For the text-containing cell, return its midpoint in (X, Y) coordinate format. 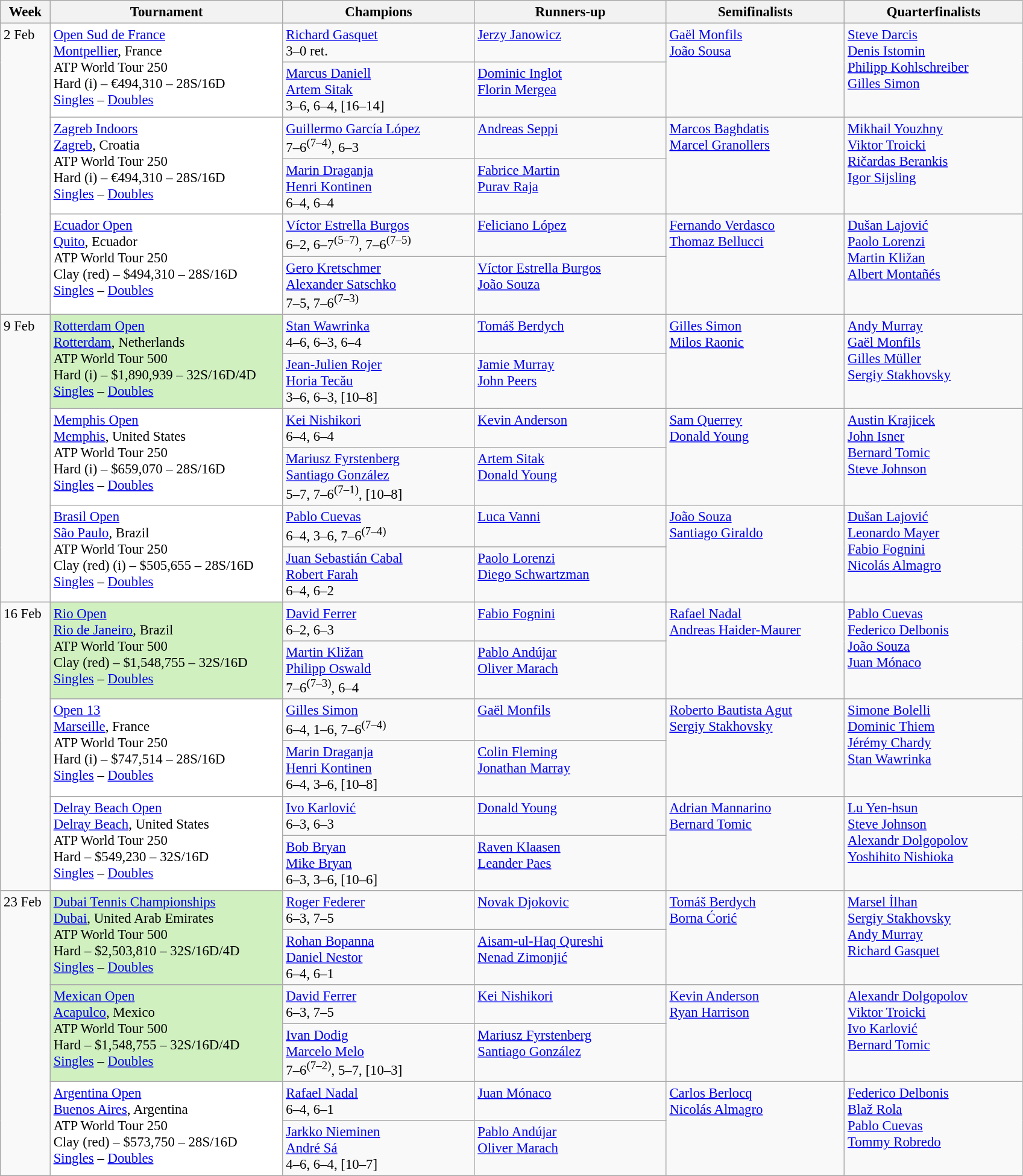
Runners-up (570, 12)
Martin Kližan Philipp Oswald7–6(7–3), 6–4 (379, 670)
Fabio Fognini (570, 622)
Tomáš Berdych (570, 334)
Marcos Baghdatis Marcel Granollers (755, 166)
Gilles Simon Milos Raonic (755, 361)
Marcus Daniell Artem Sitak3–6, 6–4, [16–14] (379, 90)
Richard Gasquet 3–0 ret. (379, 43)
Colin Fleming Jonathan Marray (570, 769)
Mariusz Fyrstenberg Santiago González (570, 1052)
David Ferrer6–3, 7–5 (379, 1005)
Marin Draganja Henri Kontinen6–4, 6–4 (379, 187)
Mexican Open Acapulco, MexicoATP World Tour 500Hard – $1,548,755 – 32S/16D/4DSingles – Doubles (166, 1034)
Paolo Lorenzi Diego Schwartzman (570, 575)
Delray Beach Open Delray Beach, United StatesATP World Tour 250Hard – $549,230 – 32S/16DSingles – Doubles (166, 843)
Juan Sebastián Cabal Robert Farah 6–4, 6–2 (379, 575)
Fernando Verdasco Thomaz Bellucci (755, 264)
Artem Sitak Donald Young (570, 476)
Adrian Mannarino Bernard Tomic (755, 843)
Gilles Simon 6–4, 1–6, 7–6(7–4) (379, 720)
Jerzy Janowicz (570, 43)
Donald Young (570, 815)
Brasil Open São Paulo, BrazilATP World Tour 250Clay (red) (i) – $505,655 – 28S/16DSingles – Doubles (166, 554)
2 Feb (25, 169)
Rafael Nadal Andreas Haider-Maurer (755, 651)
Federico Delbonis Blaž Rola Pablo Cuevas Tommy Robredo (934, 1128)
Víctor Estrella Burgos João Souza (570, 285)
Zagreb Indoors Zagreb, CroatiaATP World Tour 250Hard (i) – €494,310 – 28S/16DSingles – Doubles (166, 166)
Rafael Nadal6–4, 6–1 (379, 1101)
Jean-Julien Rojer Horia Tecău3–6, 6–3, [10–8] (379, 381)
Andy Murray Gaël Monfils Gilles Müller Sergiy Stakhovsky (934, 361)
Rotterdam Open Rotterdam, NetherlandsATP World Tour 500Hard (i) – $1,890,939 – 32S/16D/4D Singles – Doubles (166, 361)
Juan Mónaco (570, 1101)
Luca Vanni (570, 526)
Víctor Estrella Burgos 6–2, 6–7(5–7), 7–6(7–5) (379, 235)
Mariusz Fyrstenberg Santiago González 5–7, 7–6(7–1), [10–8] (379, 476)
Rohan Bopanna Daniel Nestor6–4, 6–1 (379, 957)
Gaël Monfils (570, 720)
Kei Nishikori (570, 1005)
Tournament (166, 12)
Argentina Open Buenos Aires, ArgentinaATP World Tour 250Clay (red) – $573,750 – 28S/16DSingles – Doubles (166, 1128)
Gaël Monfils João Sousa (755, 71)
Tomáš Berdych Borna Ćorić (755, 937)
Mikhail Youzhny Viktor Troicki Ričardas Berankis Igor Sijsling (934, 166)
Roger Federer6–3, 7–5 (379, 909)
Rio Open Rio de Janeiro, BrazilATP World Tour 500Clay (red) – $1,548,755 – 32S/16DSingles – Doubles (166, 651)
Ivo Karlović6–3, 6–3 (379, 815)
Kevin Anderson (570, 428)
Week (25, 12)
Bob Bryan Mike Bryan6–3, 3–6, [10–6] (379, 863)
23 Feb (25, 1032)
16 Feb (25, 747)
Raven Klaasen Leander Paes (570, 863)
Gero Kretschmer Alexander Satschko7–5, 7–6(7–3) (379, 285)
Kei Nishikori6–4, 6–4 (379, 428)
Steve Darcis Denis Istomin Philipp Kohlschreiber Gilles Simon (934, 71)
Guillermo García López 7–6(7–4), 6–3 (379, 139)
Austin Krajicek John Isner Bernard Tomic Steve Johnson (934, 457)
Ecuador Open Quito, EcuadorATP World Tour 250Clay (red) – $494,310 – 28S/16DSingles – Doubles (166, 264)
Feliciano López (570, 235)
Memphis Open Memphis, United StatesATP World Tour 250Hard (i) – $659,070 – 28S/16DSingles – Doubles (166, 457)
Carlos Berlocq Nicolás Almagro (755, 1128)
Kevin Anderson Ryan Harrison (755, 1034)
Pablo Cuevas Federico Delbonis João Souza Juan Mónaco (934, 651)
Quarterfinalists (934, 12)
David Ferrer 6–2, 6–3 (379, 622)
Semifinalists (755, 12)
Dubai Tennis Championships Dubai, United Arab EmiratesATP World Tour 500Hard – $2,503,810 – 32S/16D/4DSingles – Doubles (166, 937)
Jarkko Nieminen André Sá4–6, 6–4, [10–7] (379, 1148)
Lu Yen-hsun Steve Johnson Alexandr Dolgopolov Yoshihito Nishioka (934, 843)
Ivan Dodig Marcelo Melo7–6(7–2), 5–7, [10–3] (379, 1052)
9 Feb (25, 458)
Sam Querrey Donald Young (755, 457)
Andreas Seppi (570, 139)
Fabrice Martin Purav Raja (570, 187)
João Souza Santiago Giraldo (755, 554)
Dušan Lajović Leonardo Mayer Fabio Fognini Nicolás Almagro (934, 554)
Simone Bolelli Dominic Thiem Jérémy Chardy Stan Wawrinka (934, 748)
Open 13 Marseille, FranceATP World Tour 250Hard (i) – $747,514 – 28S/16DSingles – Doubles (166, 748)
Champions (379, 12)
Pablo Cuevas6–4, 3–6, 7–6(7–4) (379, 526)
Roberto Bautista Agut Sergiy Stakhovsky (755, 748)
Dominic Inglot Florin Mergea (570, 90)
Stan Wawrinka4–6, 6–3, 6–4 (379, 334)
Novak Djokovic (570, 909)
Marsel İlhan Sergiy Stakhovsky Andy Murray Richard Gasquet (934, 937)
Jamie Murray John Peers (570, 381)
Open Sud de France Montpellier, FranceATP World Tour 250Hard (i) – €494,310 – 28S/16DSingles – Doubles (166, 71)
Dušan Lajović Paolo Lorenzi Martin Kližan Albert Montañés (934, 264)
Aisam-ul-Haq Qureshi Nenad Zimonjić (570, 957)
Alexandr Dolgopolov Viktor Troicki Ivo Karlović Bernard Tomic (934, 1034)
Marin Draganja Henri Kontinen 6–4, 3–6, [10–8] (379, 769)
